Detect which cell encompasses the target text, then output its [x, y] center coordinate. 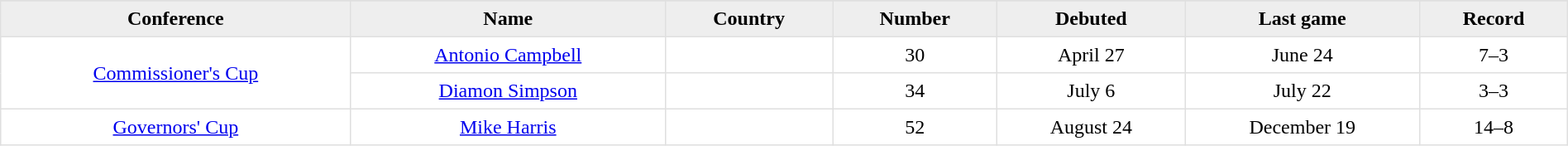
Last game [1303, 19]
August 24 [1092, 127]
Conference [175, 19]
Name [508, 19]
3–3 [1494, 91]
Debuted [1092, 19]
Governors' Cup [175, 127]
34 [915, 91]
30 [915, 55]
Mike Harris [508, 127]
Record [1494, 19]
14–8 [1494, 127]
June 24 [1303, 55]
7–3 [1494, 55]
Antonio Campbell [508, 55]
April 27 [1092, 55]
Diamon Simpson [508, 91]
Number [915, 19]
July 22 [1303, 91]
Commissioner's Cup [175, 73]
Country [749, 19]
52 [915, 127]
July 6 [1092, 91]
December 19 [1303, 127]
